Identify which cell holds the provided text, then report its [X, Y] central coordinate. 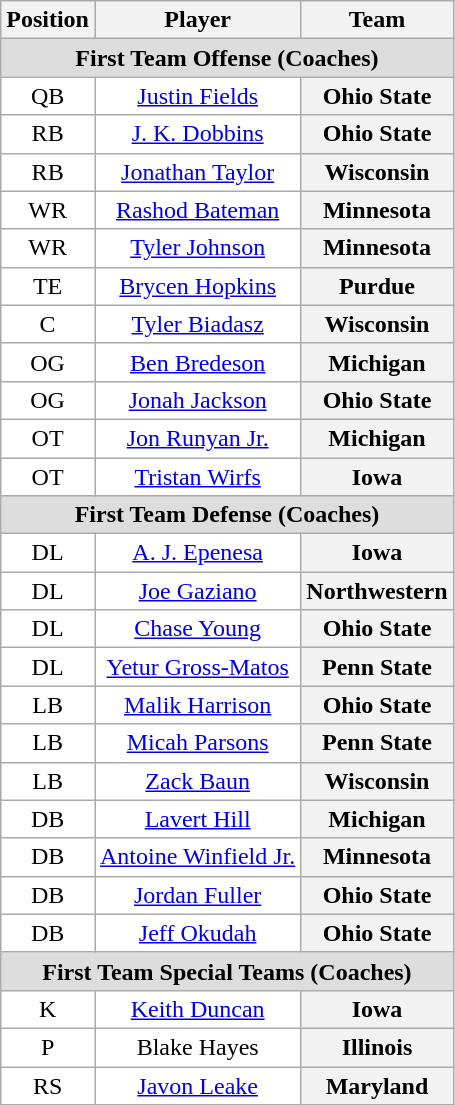
Justin Fields [197, 96]
Antoine Winfield Jr. [197, 857]
Northwestern [377, 591]
J. K. Dobbins [197, 134]
Joe Gaziano [197, 591]
Lavert Hill [197, 819]
A. J. Epenesa [197, 553]
Chase Young [197, 629]
Purdue [377, 286]
Team [377, 20]
RS [48, 1085]
Malik Harrison [197, 705]
Jeff Okudah [197, 933]
Keith Duncan [197, 1009]
Jordan Fuller [197, 895]
First Team Offense (Coaches) [227, 58]
Blake Hayes [197, 1047]
Tyler Johnson [197, 248]
Tyler Biadasz [197, 324]
Brycen Hopkins [197, 286]
Jonah Jackson [197, 400]
QB [48, 96]
Illinois [377, 1047]
Tristan Wirfs [197, 477]
Rashod Bateman [197, 210]
Yetur Gross-Matos [197, 667]
C [48, 324]
First Team Defense (Coaches) [227, 515]
K [48, 1009]
Micah Parsons [197, 743]
P [48, 1047]
Jon Runyan Jr. [197, 438]
Javon Leake [197, 1085]
Player [197, 20]
Zack Baun [197, 781]
TE [48, 286]
Ben Bredeson [197, 362]
Position [48, 20]
First Team Special Teams (Coaches) [227, 971]
Maryland [377, 1085]
Jonathan Taylor [197, 172]
